Output the (X, Y) coordinate of the center of the cell containing the given text.  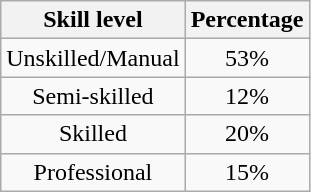
Semi-skilled (93, 96)
Percentage (247, 20)
53% (247, 58)
12% (247, 96)
Skilled (93, 134)
15% (247, 172)
Professional (93, 172)
Skill level (93, 20)
20% (247, 134)
Unskilled/Manual (93, 58)
